Detect which cell encompasses the target text, then output its [X, Y] center coordinate. 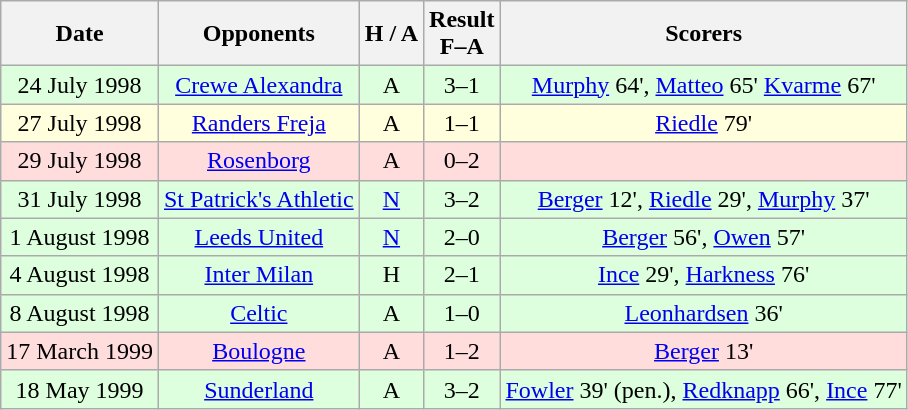
Boulogne [258, 351]
Scorers [704, 34]
1–2 [462, 351]
1–0 [462, 313]
Berger 56', Owen 57' [704, 237]
ResultF–A [462, 34]
Celtic [258, 313]
Leeds United [258, 237]
H / A [391, 34]
4 August 1998 [80, 275]
Rosenborg [258, 161]
Berger 13' [704, 351]
27 July 1998 [80, 123]
Crewe Alexandra [258, 85]
St Patrick's Athletic [258, 199]
31 July 1998 [80, 199]
1 August 1998 [80, 237]
3–1 [462, 85]
Leonhardsen 36' [704, 313]
17 March 1999 [80, 351]
Fowler 39' (pen.), Redknapp 66', Ince 77' [704, 389]
Riedle 79' [704, 123]
0–2 [462, 161]
2–0 [462, 237]
2–1 [462, 275]
Inter Milan [258, 275]
Murphy 64', Matteo 65' Kvarme 67' [704, 85]
18 May 1999 [80, 389]
Opponents [258, 34]
H [391, 275]
24 July 1998 [80, 85]
8 August 1998 [80, 313]
Berger 12', Riedle 29', Murphy 37' [704, 199]
Sunderland [258, 389]
29 July 1998 [80, 161]
Randers Freja [258, 123]
Ince 29', Harkness 76' [704, 275]
1–1 [462, 123]
Date [80, 34]
